Search for the cell housing the specified text and yield its (x, y) center coordinate. 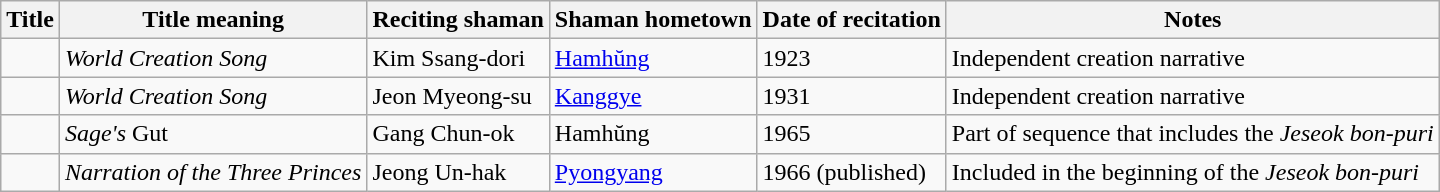
1966 (published) (852, 172)
1931 (852, 96)
Part of sequence that includes the Jeseok bon-puri (1192, 134)
Jeon Myeong-su (458, 96)
Gang Chun-ok (458, 134)
Pyongyang (653, 172)
1923 (852, 58)
Narration of the Three Princes (213, 172)
Title meaning (213, 20)
1965 (852, 134)
Jeong Un-hak (458, 172)
Sage's Gut (213, 134)
Notes (1192, 20)
Kim Ssang-dori (458, 58)
Kanggye (653, 96)
Reciting shaman (458, 20)
Included in the beginning of the Jeseok bon-puri (1192, 172)
Date of recitation (852, 20)
Shaman hometown (653, 20)
Title (30, 20)
